Pinpoint the cell where the given text exists, returning its [X, Y] midpoint coordinate. 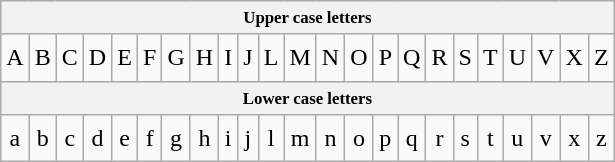
Z [601, 58]
G [176, 58]
j [248, 138]
t [490, 138]
Upper case letters [308, 18]
J [248, 58]
g [176, 138]
e [125, 138]
a [15, 138]
n [330, 138]
P [385, 58]
C [70, 58]
M [300, 58]
r [440, 138]
V [546, 58]
U [517, 58]
Q [412, 58]
A [15, 58]
h [204, 138]
f [149, 138]
i [228, 138]
D [97, 58]
F [149, 58]
E [125, 58]
B [42, 58]
R [440, 58]
s [465, 138]
m [300, 138]
o [359, 138]
Lower case letters [308, 98]
T [490, 58]
b [42, 138]
x [574, 138]
d [97, 138]
c [70, 138]
I [228, 58]
H [204, 58]
O [359, 58]
X [574, 58]
v [546, 138]
p [385, 138]
S [465, 58]
L [271, 58]
u [517, 138]
N [330, 58]
q [412, 138]
z [601, 138]
l [271, 138]
